Search for the cell housing the specified text and yield its [x, y] center coordinate. 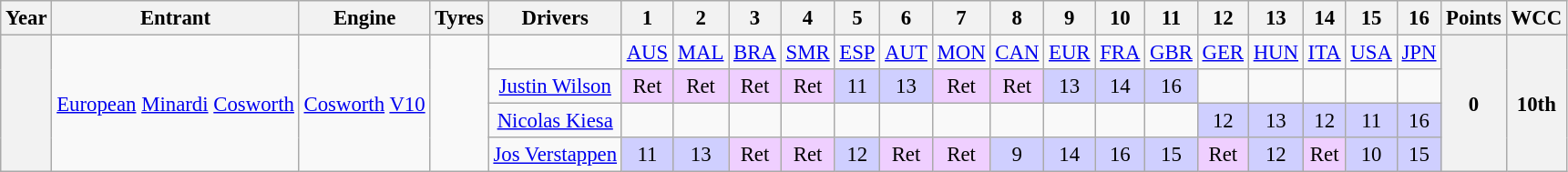
ITA [1325, 53]
ESP [857, 53]
USA [1371, 53]
4 [807, 18]
6 [906, 18]
0 [1474, 104]
1 [647, 18]
Engine [364, 18]
Tyres [459, 18]
BRA [754, 53]
GER [1223, 53]
GBR [1172, 53]
European Minardi Cosworth [175, 104]
Justin Wilson [555, 86]
MON [961, 53]
2 [702, 18]
MAL [702, 53]
5 [857, 18]
HUN [1276, 53]
Points [1474, 18]
EUR [1070, 53]
Drivers [555, 18]
3 [754, 18]
WCC [1536, 18]
Entrant [175, 18]
SMR [807, 53]
7 [961, 18]
10th [1536, 104]
Nicolas Kiesa [555, 121]
Cosworth V10 [364, 104]
AUS [647, 53]
Year [26, 18]
AUT [906, 53]
Jos Verstappen [555, 155]
JPN [1419, 53]
FRA [1121, 53]
CAN [1017, 53]
8 [1017, 18]
